Return (X, Y) of the center of cell containing provided text 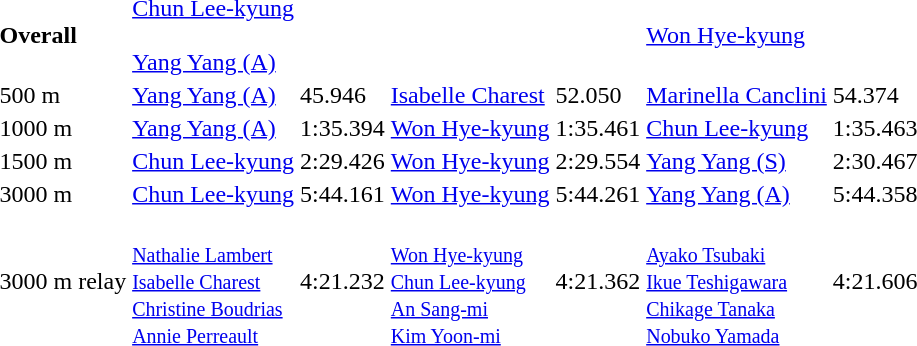
2:29.426 (343, 161)
Isabelle Charest (470, 95)
5:44.161 (343, 194)
45.946 (343, 95)
5:44.261 (598, 194)
52.050 (598, 95)
1:35.394 (343, 128)
Yang Yang (S) (737, 161)
Marinella Canclini (737, 95)
2:29.554 (598, 161)
1:35.461 (598, 128)
